Return the (X, Y) coordinate for the center point of the cell that contains the specified text.  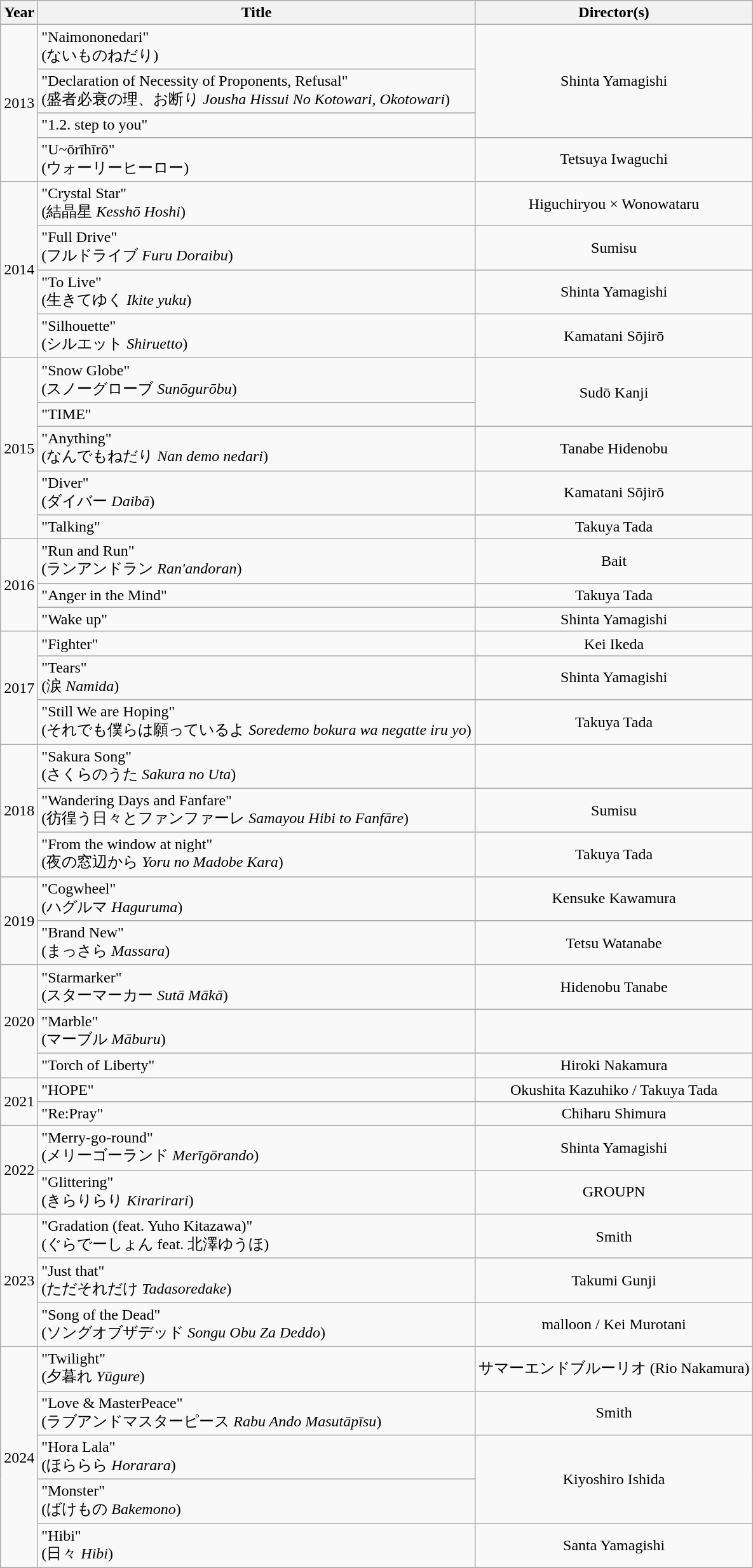
2018 (19, 810)
2017 (19, 687)
"Glittering"(きらりらり Kirarirari) (257, 1192)
Chiharu Shimura (614, 1114)
Hiroki Nakamura (614, 1065)
Okushita Kazuhiko / Takuya Tada (614, 1089)
"Full Drive"(フルドライブ Furu Doraibu) (257, 248)
"Snow Globe"(スノーグローブ Sunōgurōbu) (257, 380)
malloon / Kei Murotani (614, 1325)
Higuchiryou × Wonowataru (614, 204)
Kiyoshiro Ishida (614, 1480)
"Still We are Hoping"(それでも僕らは願っているよ Soredemo bokura wa negatte iru yo) (257, 722)
Director(s) (614, 13)
"Tears"(涙 Namida) (257, 678)
Title (257, 13)
2014 (19, 270)
2021 (19, 1101)
"Hibi"(日々 Hibi) (257, 1546)
"From the window at night"(夜の窓辺から Yoru no Madobe Kara) (257, 855)
"Marble"(マーブル Māburu) (257, 1031)
2013 (19, 103)
"Anger in the Mind" (257, 595)
"Twilight"(夕暮れ Yūgure) (257, 1369)
"Hora Lala"(ほららら Horarara) (257, 1457)
"Diver"(ダイバー Daibā) (257, 493)
"Wandering Days and Fanfare"(彷徨う日々とファンファーレ Samayou Hibi to Fanfāre) (257, 810)
"TIME" (257, 414)
"Talking" (257, 527)
"Love & MasterPeace"(ラブアンドマスターピース Rabu Ando Masutāpīsu) (257, 1413)
Hidenobu Tanabe (614, 987)
2015 (19, 448)
"1.2. step to you" (257, 125)
"Song of the Dead"(ソングオブザデッド Songu Obu Za Deddo) (257, 1325)
Bait (614, 561)
"Crystal Star"(結晶星 Kesshō Hoshi) (257, 204)
Takumi Gunji (614, 1280)
"Sakura Song"(さくらのうた Sakura no Uta) (257, 767)
"To Live"(生きてゆく Ikite yuku) (257, 292)
GROUPN (614, 1192)
2016 (19, 586)
2024 (19, 1457)
"Monster"(ばけもの Bakemono) (257, 1501)
Tetsu Watanabe (614, 943)
"Run and Run"(ランアンドラン Ran'andoran) (257, 561)
"Gradation (feat. Yuho Kitazawa)"(ぐらでーしょん feat. 北澤ゆうほ) (257, 1236)
Tetsuya Iwaguchi (614, 159)
2020 (19, 1021)
Kensuke Kawamura (614, 899)
Tanabe Hidenobu (614, 448)
"Cogwheel"(ハグルマ Haguruma) (257, 899)
"Brand New"(まっさら Massara) (257, 943)
サマーエンドブルーリオ (Rio Nakamura) (614, 1369)
"HOPE" (257, 1089)
"Silhouette"(シルエット Shiruetto) (257, 336)
"Anything"(なんでもねだり Nan demo nedari) (257, 448)
"Starmarker"(スターマーカー Sutā Mākā) (257, 987)
2022 (19, 1170)
"Merry-go-round"(メリーゴーランド Merīgōrando) (257, 1148)
"U~ōrīhīrō"(ウォーリーヒーロー) (257, 159)
Year (19, 13)
"Torch of Liberty" (257, 1065)
Sudō Kanji (614, 392)
"Wake up" (257, 619)
"Fighter" (257, 643)
Santa Yamagishi (614, 1546)
"Re:Pray" (257, 1114)
"Declaration of Necessity of Proponents, Refusal"(盛者必衰の理、お断り Jousha Hissui No Kotowari, Okotowari) (257, 91)
Kei Ikeda (614, 643)
"Naimononedari"(ないものねだり) (257, 47)
2023 (19, 1280)
2019 (19, 921)
"Just that"(ただそれだけ Tadasoredake) (257, 1280)
